Find where the given text appears and provide that cell's center as [X, Y] coordinate. 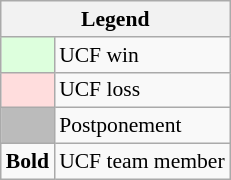
Bold [28, 162]
UCF team member [142, 162]
UCF loss [142, 90]
Legend [116, 19]
UCF win [142, 55]
Postponement [142, 126]
